Extract the [x, y] coordinate from the center of the cell holding the provided text.  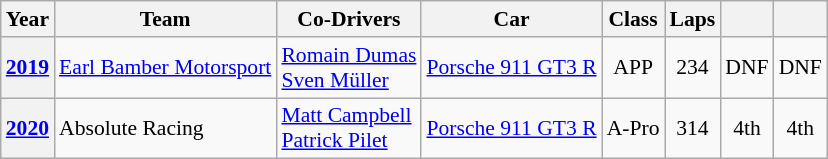
2019 [28, 68]
Absolute Racing [165, 128]
Class [634, 19]
314 [693, 128]
234 [693, 68]
A-Pro [634, 128]
Co-Drivers [348, 19]
Car [511, 19]
Romain Dumas Sven Müller [348, 68]
Earl Bamber Motorsport [165, 68]
Team [165, 19]
2020 [28, 128]
APP [634, 68]
Matt Campbell Patrick Pilet [348, 128]
Year [28, 19]
Laps [693, 19]
